Identify which cell holds the provided text, then report its (X, Y) central coordinate. 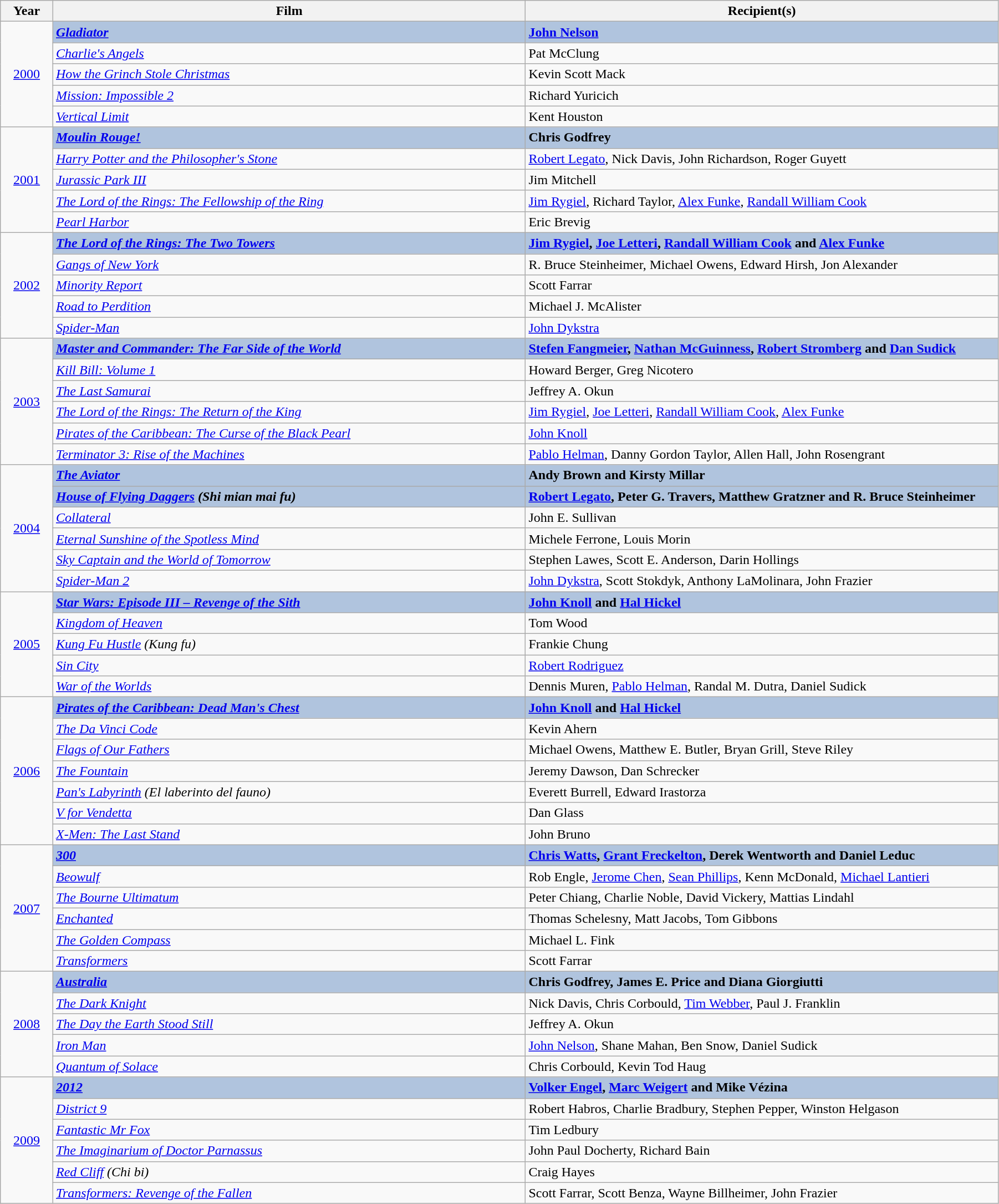
The Golden Compass (289, 940)
The Imaginarium of Doctor Parnassus (289, 1151)
John Dykstra, Scott Stokdyk, Anthony LaMolinara, John Frazier (762, 581)
Spider-Man 2 (289, 581)
Stefen Fangmeier, Nathan McGuinness, Robert Stromberg and Dan Sudick (762, 349)
Iron Man (289, 1045)
Gladiator (289, 32)
Stephen Lawes, Scott E. Anderson, Darin Hollings (762, 560)
Film (289, 11)
Everett Burrell, Edward Irastorza (762, 792)
Transformers (289, 961)
Michael L. Fink (762, 940)
Pat McClung (762, 53)
Pirates of the Caribbean: The Curse of the Black Pearl (289, 433)
Pirates of the Caribbean: Dead Man's Chest (289, 708)
Jeremy Dawson, Dan Schrecker (762, 771)
Kingdom of Heaven (289, 623)
2008 (27, 1024)
The Aviator (289, 475)
R. Bruce Steinheimer, Michael Owens, Edward Hirsh, Jon Alexander (762, 265)
Road to Perdition (289, 307)
Rob Engle, Jerome Chen, Sean Phillips, Kenn McDonald, Michael Lantieri (762, 876)
Craig Hayes (762, 1172)
Kill Bill: Volume 1 (289, 370)
Kevin Scott Mack (762, 74)
Peter Chiang, Charlie Noble, David Vickery, Mattias Lindahl (762, 897)
John E. Sullivan (762, 517)
Pearl Harbor (289, 222)
Eternal Sunshine of the Spotless Mind (289, 539)
Jim Mitchell (762, 180)
Michael Owens, Matthew E. Butler, Bryan Grill, Steve Riley (762, 750)
Chris Corbould, Kevin Tod Haug (762, 1066)
Vertical Limit (289, 116)
2012 (289, 1088)
Robert Habros, Charlie Bradbury, Stephen Pepper, Winston Helgason (762, 1109)
John Bruno (762, 834)
Terminator 3: Rise of the Machines (289, 454)
Pan's Labyrinth (El laberinto del fauno) (289, 792)
Beowulf (289, 876)
Robert Rodriguez (762, 665)
The Lord of the Rings: The Return of the King (289, 412)
300 (289, 855)
The Dark Knight (289, 1003)
Minority Report (289, 286)
X-Men: The Last Stand (289, 834)
Frankie Chung (762, 644)
The Last Samurai (289, 391)
Dennis Muren, Pablo Helman, Randal M. Dutra, Daniel Sudick (762, 687)
John Knoll (762, 433)
Transformers: Revenge of the Fallen (289, 1193)
2003 (27, 402)
Collateral (289, 517)
2005 (27, 644)
Robert Legato, Peter G. Travers, Matthew Gratzner and R. Bruce Steinheimer (762, 496)
Australia (289, 982)
2006 (27, 771)
How the Grinch Stole Christmas (289, 74)
Charlie's Angels (289, 53)
Robert Legato, Nick Davis, John Richardson, Roger Guyett (762, 159)
John Dykstra (762, 328)
Michael J. McAlister (762, 307)
Fantastic Mr Fox (289, 1130)
Star Wars: Episode III – Revenge of the Sith (289, 602)
Moulin Rouge! (289, 138)
Tom Wood (762, 623)
2002 (27, 285)
Recipient(s) (762, 11)
Mission: Impossible 2 (289, 95)
Tim Ledbury (762, 1130)
2007 (27, 908)
Jurassic Park III (289, 180)
Spider-Man (289, 328)
2009 (27, 1140)
Sky Captain and the World of Tomorrow (289, 560)
John Paul Docherty, Richard Bain (762, 1151)
Kevin Ahern (762, 729)
Harry Potter and the Philosopher's Stone (289, 159)
Chris Godfrey, James E. Price and Diana Giorgiutti (762, 982)
Richard Yuricich (762, 95)
Volker Engel, Marc Weigert and Mike Vézina (762, 1088)
The Lord of the Rings: The Fellowship of the Ring (289, 201)
The Lord of the Rings: The Two Towers (289, 243)
Jim Rygiel, Joe Letteri, Randall William Cook and Alex Funke (762, 243)
House of Flying Daggers (Shi mian mai fu) (289, 496)
Chris Godfrey (762, 138)
District 9 (289, 1109)
Eric Brevig (762, 222)
Kent Houston (762, 116)
War of the Worlds (289, 687)
Michele Ferrone, Louis Morin (762, 539)
Flags of Our Fathers (289, 750)
Quantum of Solace (289, 1066)
Dan Glass (762, 813)
2000 (27, 74)
Year (27, 11)
The Bourne Ultimatum (289, 897)
Enchanted (289, 918)
Andy Brown and Kirsty Millar (762, 475)
Kung Fu Hustle (Kung fu) (289, 644)
Nick Davis, Chris Corbould, Tim Webber, Paul J. Franklin (762, 1003)
V for Vendetta (289, 813)
Red Cliff (Chi bi) (289, 1172)
Gangs of New York (289, 265)
John Nelson (762, 32)
Thomas Schelesny, Matt Jacobs, Tom Gibbons (762, 918)
Scott Farrar, Scott Benza, Wayne Billheimer, John Frazier (762, 1193)
The Day the Earth Stood Still (289, 1024)
Chris Watts, Grant Freckelton, Derek Wentworth and Daniel Leduc (762, 855)
Jim Rygiel, Joe Letteri, Randall William Cook, Alex Funke (762, 412)
The Fountain (289, 771)
John Nelson, Shane Mahan, Ben Snow, Daniel Sudick (762, 1045)
2004 (27, 528)
Master and Commander: The Far Side of the World (289, 349)
Pablo Helman, Danny Gordon Taylor, Allen Hall, John Rosengrant (762, 454)
Howard Berger, Greg Nicotero (762, 370)
Jim Rygiel, Richard Taylor, Alex Funke, Randall William Cook (762, 201)
Sin City (289, 665)
2001 (27, 180)
The Da Vinci Code (289, 729)
